Extract the (x, y) coordinate from the center of the cell holding the provided text.  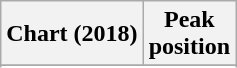
Chart (2018) (72, 34)
Peakposition (189, 34)
